For the text-containing cell, return its midpoint in (x, y) coordinate format. 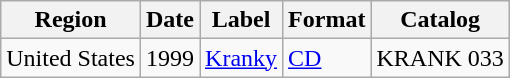
Label (242, 20)
Region (71, 20)
United States (71, 58)
Date (170, 20)
1999 (170, 58)
CD (327, 58)
Format (327, 20)
Catalog (440, 20)
KRANK 033 (440, 58)
Kranky (242, 58)
